Find where the given text appears and provide that cell's center as (X, Y) coordinate. 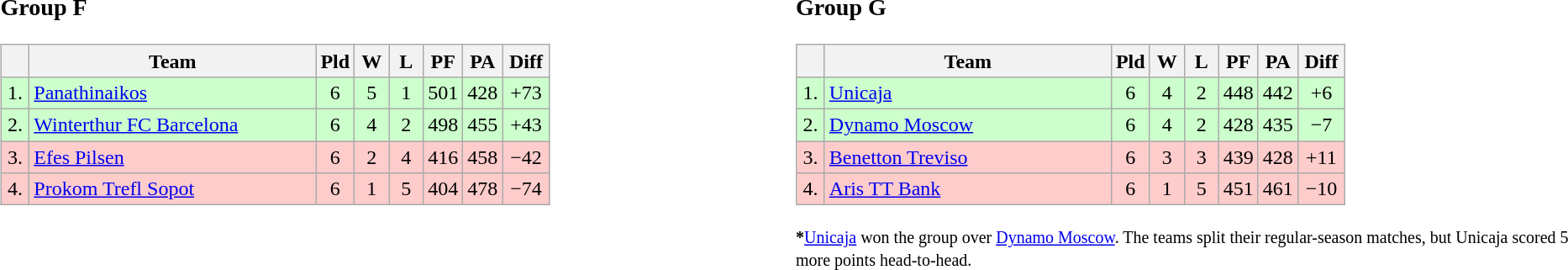
Dynamo Moscow (968, 125)
+43 (526, 125)
439 (1239, 157)
Winterthur FC Barcelona (173, 125)
435 (1277, 125)
416 (444, 157)
−42 (526, 157)
Prokom Trefl Sopot (173, 189)
+73 (526, 93)
404 (444, 189)
451 (1239, 189)
461 (1277, 189)
Efes Pilsen (173, 157)
498 (444, 125)
−74 (526, 189)
Aris TT Bank (968, 189)
448 (1239, 93)
Benetton Treviso (968, 157)
+11 (1321, 157)
458 (482, 157)
−7 (1321, 125)
+6 (1321, 93)
442 (1277, 93)
455 (482, 125)
478 (482, 189)
Unicaja (968, 93)
501 (444, 93)
Panathinaikos (173, 93)
−10 (1321, 189)
